Pinpoint the cell where the given text exists, returning its (x, y) midpoint coordinate. 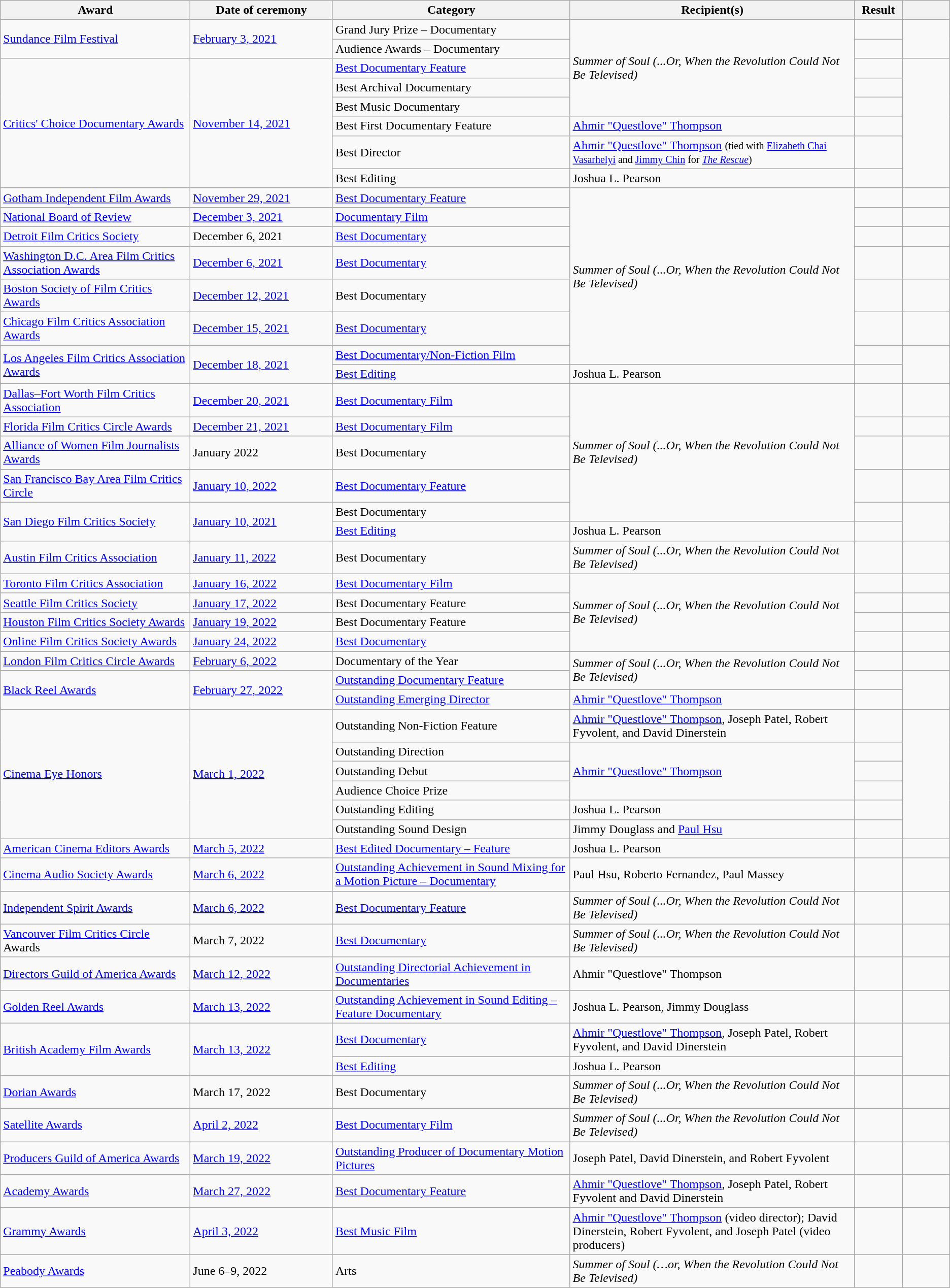
Best Edited Documentary – Feature (451, 848)
Producers Guild of America Awards (95, 1159)
Paul Hsu, Roberto Fernandez, Paul Massey (712, 874)
Cinema Eye Honors (95, 774)
March 1, 2022 (262, 774)
January 2022 (262, 453)
January 10, 2022 (262, 485)
March 7, 2022 (262, 940)
Category (451, 10)
January 19, 2022 (262, 622)
December 18, 2021 (262, 365)
Best Archival Documentary (451, 87)
Best Music Film (451, 1231)
Best First Documentary Feature (451, 126)
Online Film Critics Society Awards (95, 641)
Outstanding Non-Fiction Feature (451, 726)
March 17, 2022 (262, 1093)
January 17, 2022 (262, 603)
Arts (451, 1271)
Outstanding Emerging Director (451, 700)
November 29, 2021 (262, 197)
Peabody Awards (95, 1271)
Cinema Audio Society Awards (95, 874)
Audience Choice Prize (451, 790)
Chicago Film Critics Association Awards (95, 329)
January 10, 2021 (262, 521)
March 12, 2022 (262, 974)
February 27, 2022 (262, 690)
Golden Reel Awards (95, 1006)
Summer of Soul (…or, When the Revolution Could Not Be Televised) (712, 1271)
Best Music Documentary (451, 107)
Independent Spirit Awards (95, 908)
Outstanding Achievement in Sound Editing – Feature Documentary (451, 1006)
Ahmir "Questlove" Thompson (video director); David Dinerstein, Robert Fyvolent, and Joseph Patel (video producers) (712, 1231)
Vancouver Film Critics Circle Awards (95, 940)
January 11, 2022 (262, 557)
Black Reel Awards (95, 690)
Outstanding Debut (451, 771)
January 24, 2022 (262, 641)
London Film Critics Circle Awards (95, 660)
San Diego Film Critics Society (95, 521)
Seattle Film Critics Society (95, 603)
Ahmir "Questlove" Thompson, Joseph Patel, Robert Fyvolent and David Dinerstein (712, 1191)
Boston Society of Film Critics Awards (95, 295)
Alliance of Women Film Journalists Awards (95, 453)
British Academy Film Awards (95, 1049)
January 16, 2022 (262, 583)
Washington D.C. Area Film Critics Association Awards (95, 262)
Outstanding Direction (451, 752)
Toronto Film Critics Association (95, 583)
Ahmir "Questlove" Thompson (tied with Elizabeth Chai Vasarhelyi and Jimmy Chin for The Rescue) (712, 152)
Outstanding Directorial Achievement in Documentaries (451, 974)
National Board of Review (95, 217)
Outstanding Sound Design (451, 829)
June 6–9, 2022 (262, 1271)
Grand Jury Prize – Documentary (451, 29)
Houston Film Critics Society Awards (95, 622)
Outstanding Achievement in Sound Mixing for a Motion Picture – Documentary (451, 874)
Best Documentary/Non-Fiction Film (451, 355)
Audience Awards – Documentary (451, 49)
Directors Guild of America Awards (95, 974)
February 3, 2021 (262, 39)
Sundance Film Festival (95, 39)
March 5, 2022 (262, 848)
Best Director (451, 152)
December 3, 2021 (262, 217)
Recipient(s) (712, 10)
Result (878, 10)
Dallas–Fort Worth Film Critics Association (95, 400)
Florida Film Critics Circle Awards (95, 426)
Critics' Choice Documentary Awards (95, 123)
December 21, 2021 (262, 426)
Joseph Patel, David Dinerstein, and Robert Fyvolent (712, 1159)
Detroit Film Critics Society (95, 236)
Academy Awards (95, 1191)
March 27, 2022 (262, 1191)
Gotham Independent Film Awards (95, 197)
Outstanding Producer of Documentary Motion Pictures (451, 1159)
Documentary Film (451, 217)
December 20, 2021 (262, 400)
April 3, 2022 (262, 1231)
Award (95, 10)
Grammy Awards (95, 1231)
Date of ceremony (262, 10)
Jimmy Douglass and Paul Hsu (712, 829)
November 14, 2021 (262, 123)
Austin Film Critics Association (95, 557)
American Cinema Editors Awards (95, 848)
December 15, 2021 (262, 329)
April 2, 2022 (262, 1125)
Joshua L. Pearson, Jimmy Douglass (712, 1006)
San Francisco Bay Area Film Critics Circle (95, 485)
February 6, 2022 (262, 660)
Outstanding Documentary Feature (451, 680)
Outstanding Editing (451, 810)
Satellite Awards (95, 1125)
Dorian Awards (95, 1093)
Documentary of the Year (451, 660)
March 19, 2022 (262, 1159)
Los Angeles Film Critics Association Awards (95, 365)
December 12, 2021 (262, 295)
